Determine the (X, Y) coordinate at the center of the cell enclosing the given text.  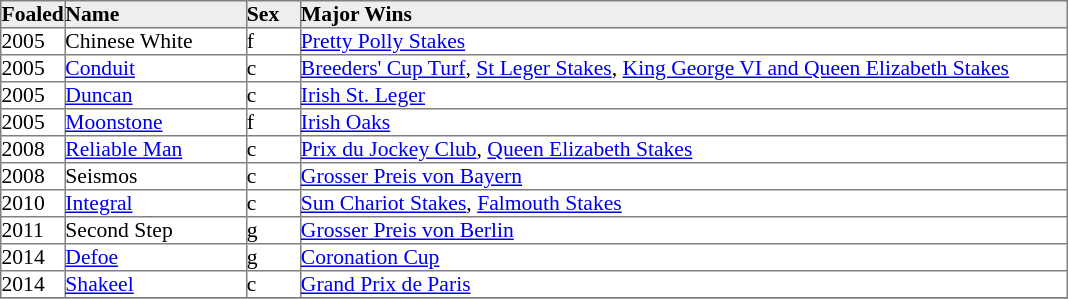
Duncan (156, 96)
Breeders' Cup Turf, St Leger Stakes, King George VI and Queen Elizabeth Stakes (683, 68)
Defoe (156, 258)
Moonstone (156, 122)
Major Wins (683, 14)
Pretty Polly Stakes (683, 42)
Reliable Man (156, 150)
Prix du Jockey Club, Queen Elizabeth Stakes (683, 150)
Chinese White (156, 42)
Sex (273, 14)
Integral (156, 204)
Grosser Preis von Bayern (683, 176)
Foaled (33, 14)
Seismos (156, 176)
Grosser Preis von Berlin (683, 230)
Grand Prix de Paris (683, 284)
Shakeel (156, 284)
Second Step (156, 230)
Irish Oaks (683, 122)
Coronation Cup (683, 258)
Conduit (156, 68)
Sun Chariot Stakes, Falmouth Stakes (683, 204)
2011 (33, 230)
Name (156, 14)
2010 (33, 204)
Irish St. Leger (683, 96)
